Pinpoint the cell where the given text exists, returning its (x, y) midpoint coordinate. 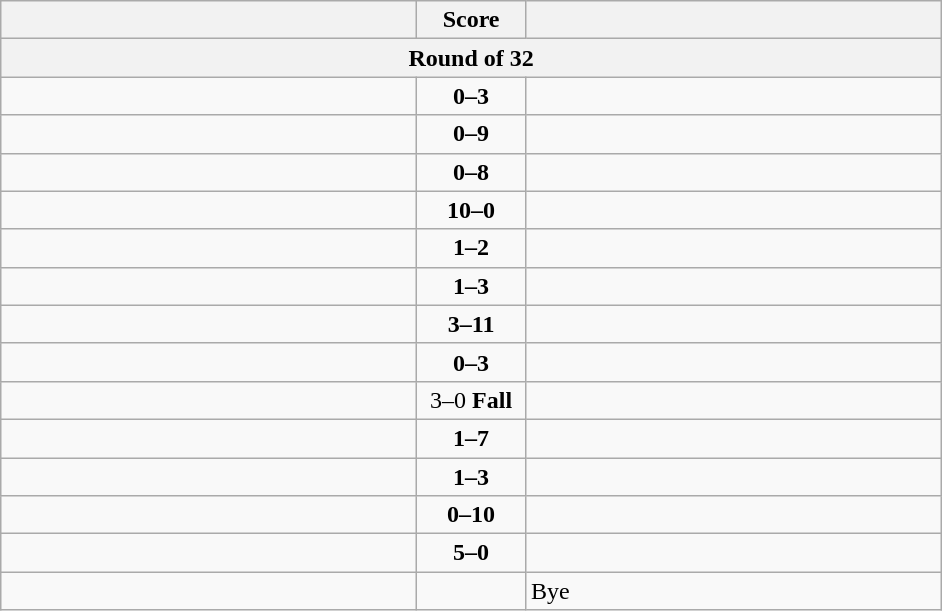
0–8 (472, 172)
0–10 (472, 515)
Bye (733, 591)
0–9 (472, 134)
1–2 (472, 248)
Round of 32 (472, 58)
1–7 (472, 438)
3–0 Fall (472, 400)
10–0 (472, 210)
Score (472, 20)
3–11 (472, 324)
5–0 (472, 553)
